Capture the cell that displays the provided text and extract its [X, Y] central coordinate. 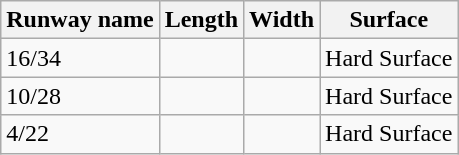
Surface [389, 20]
Width [282, 20]
Runway name [80, 20]
4/22 [80, 134]
Length [201, 20]
16/34 [80, 58]
10/28 [80, 96]
